Determine the (X, Y) coordinate at the center of the cell enclosing the given text.  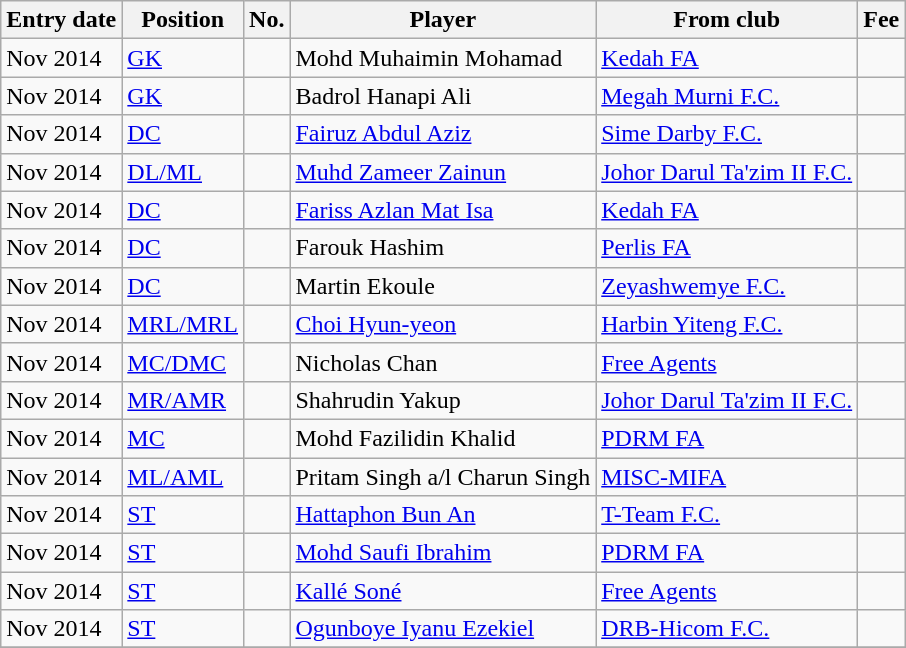
Pritam Singh a/l Charun Singh (443, 477)
MC/DMC (183, 362)
Mohd Saufi Ibrahim (443, 553)
Sime Darby F.C. (727, 134)
Muhd Zameer Zainun (443, 172)
ML/AML (183, 477)
Fariss Azlan Mat Isa (443, 210)
DRB-Hicom F.C. (727, 629)
Kallé Soné (443, 591)
Harbin Yiteng F.C. (727, 324)
Zeyashwemye F.C. (727, 286)
Position (183, 20)
From club (727, 20)
Martin Ekoule (443, 286)
No. (267, 20)
Player (443, 20)
MC (183, 438)
Ogunboye Iyanu Ezekiel (443, 629)
Mohd Muhaimin Mohamad (443, 58)
Badrol Hanapi Ali (443, 96)
Farouk Hashim (443, 248)
Entry date (62, 20)
Mohd Fazilidin Khalid (443, 438)
Perlis FA (727, 248)
Shahrudin Yakup (443, 400)
Fee (882, 20)
MR/AMR (183, 400)
T-Team F.C. (727, 515)
Megah Murni F.C. (727, 96)
MRL/MRL (183, 324)
DL/ML (183, 172)
MISC-MIFA (727, 477)
Fairuz Abdul Aziz (443, 134)
Hattaphon Bun An (443, 515)
Nicholas Chan (443, 362)
Choi Hyun-yeon (443, 324)
